Find where the given text appears and provide that cell's center as (X, Y) coordinate. 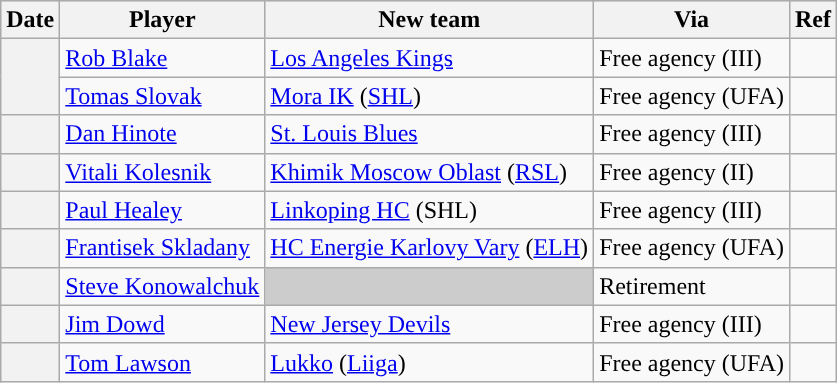
New Jersey Devils (430, 324)
Khimik Moscow Oblast (RSL) (430, 172)
Steve Konowalchuk (162, 286)
Player (162, 20)
Lukko (Liiga) (430, 362)
Frantisek Skladany (162, 248)
Vitali Kolesnik (162, 172)
Los Angeles Kings (430, 58)
Linkoping HC (SHL) (430, 210)
Dan Hinote (162, 134)
Tom Lawson (162, 362)
St. Louis Blues (430, 134)
Retirement (692, 286)
Date (30, 20)
Jim Dowd (162, 324)
Tomas Slovak (162, 96)
Via (692, 20)
Rob Blake (162, 58)
HC Energie Karlovy Vary (ELH) (430, 248)
Free agency (II) (692, 172)
New team (430, 20)
Mora IK (SHL) (430, 96)
Paul Healey (162, 210)
Ref (812, 20)
